Pinpoint the cell where the given text exists, returning its (X, Y) midpoint coordinate. 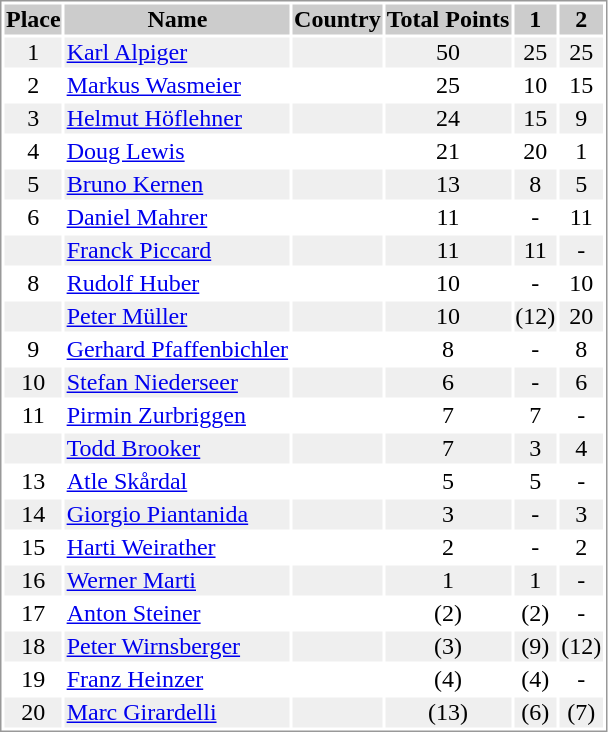
Karl Alpiger (177, 53)
17 (33, 613)
Daniel Mahrer (177, 217)
Markus Wasmeier (177, 85)
(13) (448, 713)
(6) (536, 713)
Franz Heinzer (177, 679)
Gerhard Pfaffenbichler (177, 349)
Peter Müller (177, 317)
16 (33, 581)
Helmut Höflehner (177, 119)
(3) (448, 647)
Rudolf Huber (177, 283)
Doug Lewis (177, 151)
Name (177, 19)
Atle Skårdal (177, 481)
Giorgio Piantanida (177, 515)
(9) (536, 647)
Peter Wirnsberger (177, 647)
Werner Marti (177, 581)
Stefan Niederseer (177, 383)
18 (33, 647)
50 (448, 53)
Total Points (448, 19)
Franck Piccard (177, 251)
Pirmin Zurbriggen (177, 415)
Bruno Kernen (177, 185)
24 (448, 119)
Todd Brooker (177, 449)
Anton Steiner (177, 613)
(7) (582, 713)
14 (33, 515)
19 (33, 679)
21 (448, 151)
Place (33, 19)
Marc Girardelli (177, 713)
Harti Weirather (177, 547)
Country (338, 19)
